Pinpoint the cell where the given text exists, returning its [x, y] midpoint coordinate. 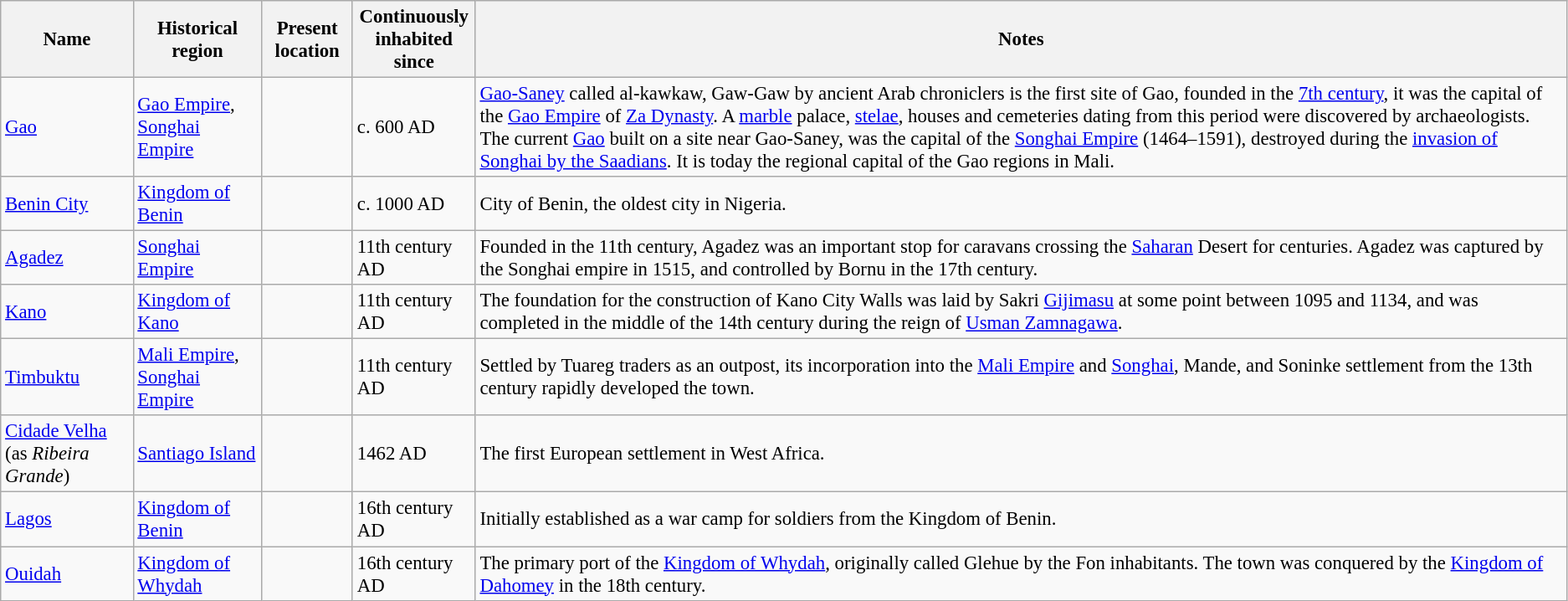
Kingdom of Whydah [197, 574]
Benin City [67, 204]
c. 1000 AD [413, 204]
Ouidah [67, 574]
City of Benin, the oldest city in Nigeria. [1021, 204]
Gao [67, 127]
Mali Empire, Songhai Empire [197, 378]
Songhai Empire [197, 258]
Continuouslyinhabited since [413, 39]
Timbuktu [67, 378]
Santiago Island [197, 454]
Name [67, 39]
Historical region [197, 39]
Agadez [67, 258]
1462 AD [413, 454]
Lagos [67, 519]
Present location [308, 39]
c. 600 AD [413, 127]
The first European settlement in West Africa. [1021, 454]
Initially established as a war camp for soldiers from the Kingdom of Benin. [1021, 519]
Notes [1021, 39]
Kano [67, 311]
Gao Empire, Songhai Empire [197, 127]
Kingdom of Kano [197, 311]
Cidade Velha (as Ribeira Grande) [67, 454]
